Determine the [x, y] coordinate at the center of the cell enclosing the given text.  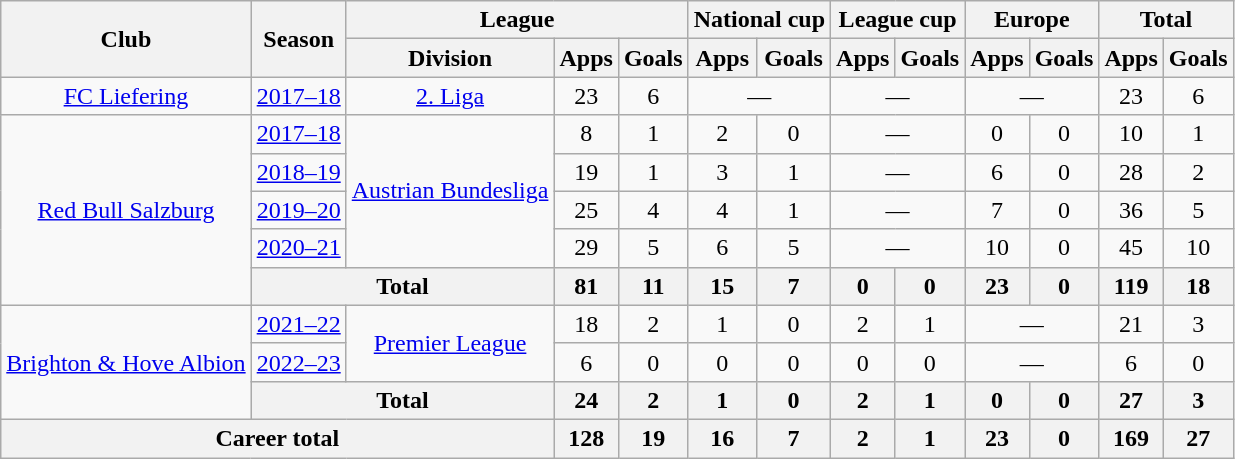
2019–20 [298, 210]
2020–21 [298, 248]
2. Liga [450, 96]
2022–23 [298, 362]
Club [126, 39]
2021–22 [298, 324]
128 [586, 438]
National cup [759, 20]
Austrian Bundesliga [450, 191]
29 [586, 248]
24 [586, 400]
Division [450, 58]
8 [586, 134]
25 [586, 210]
Red Bull Salzburg [126, 210]
36 [1131, 210]
81 [586, 286]
Career total [278, 438]
28 [1131, 172]
11 [653, 286]
FC Liefering [126, 96]
2018–19 [298, 172]
45 [1131, 248]
21 [1131, 324]
League cup [898, 20]
Brighton & Hove Albion [126, 362]
Europe [1032, 20]
Premier League [450, 343]
16 [722, 438]
Season [298, 39]
119 [1131, 286]
15 [722, 286]
169 [1131, 438]
League [517, 20]
